Scan for the cell matching the given text and deliver its (x, y) coordinate at center. 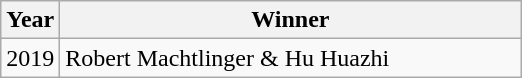
Robert Machtlinger & Hu Huazhi (290, 58)
Winner (290, 20)
Year (30, 20)
2019 (30, 58)
